Provide the (X, Y) coordinate of the cell's center where the given text is located.  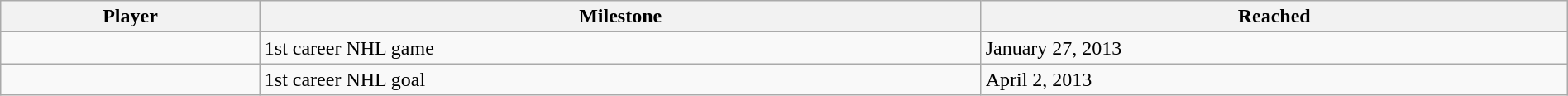
Player (131, 17)
1st career NHL goal (620, 79)
April 2, 2013 (1274, 79)
1st career NHL game (620, 48)
January 27, 2013 (1274, 48)
Reached (1274, 17)
Milestone (620, 17)
